Find where the given text appears and provide that cell's center as [X, Y] coordinate. 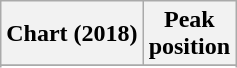
Chart (2018) [72, 34]
Peakposition [189, 34]
